Pinpoint the cell where the given text exists, returning its (x, y) midpoint coordinate. 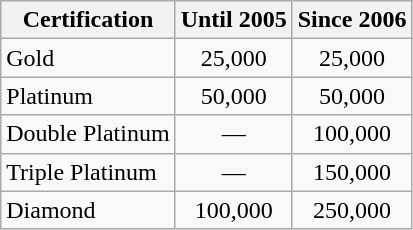
Since 2006 (352, 20)
Triple Platinum (88, 172)
150,000 (352, 172)
Platinum (88, 96)
Until 2005 (234, 20)
Double Platinum (88, 134)
Gold (88, 58)
Certification (88, 20)
Diamond (88, 210)
250,000 (352, 210)
